Identify which cell holds the provided text, then report its [X, Y] central coordinate. 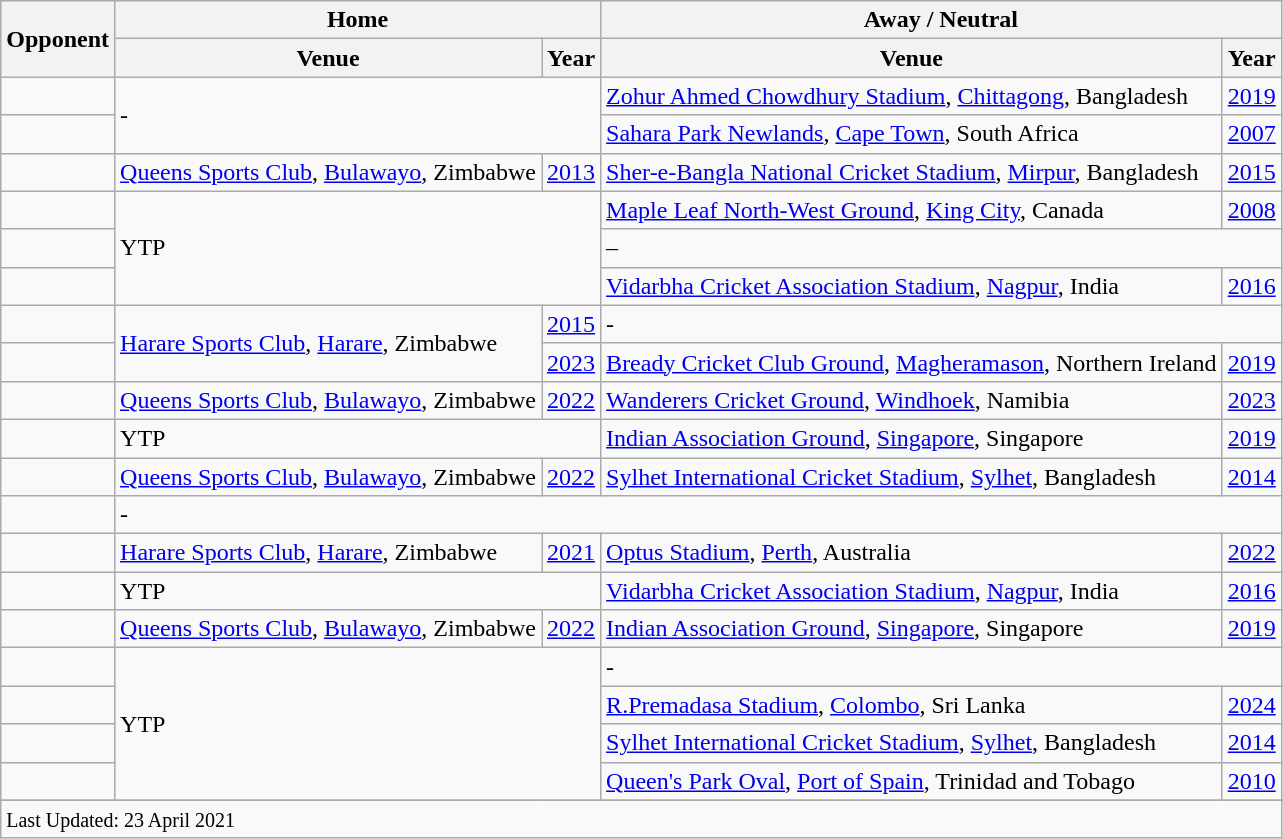
R.Premadasa Stadium, Colombo, Sri Lanka [912, 705]
2021 [572, 553]
2008 [1252, 210]
Home [358, 20]
Opponent [58, 39]
Queen's Park Oval, Port of Spain, Trinidad and Tobago [912, 781]
Last Updated: 23 April 2021 [641, 819]
2010 [1252, 781]
Optus Stadium, Perth, Australia [912, 553]
Sahara Park Newlands, Cape Town, South Africa [912, 134]
– [942, 248]
Away / Neutral [942, 20]
Bready Cricket Club Ground, Magheramason, Northern Ireland [912, 362]
Wanderers Cricket Ground, Windhoek, Namibia [912, 400]
2024 [1252, 705]
Sher-e-Bangla National Cricket Stadium, Mirpur, Bangladesh [912, 172]
Zohur Ahmed Chowdhury Stadium, Chittagong, Bangladesh [912, 96]
Maple Leaf North-West Ground, King City, Canada [912, 210]
2007 [1252, 134]
2013 [572, 172]
